Pinpoint the cell where the given text exists, returning its [x, y] midpoint coordinate. 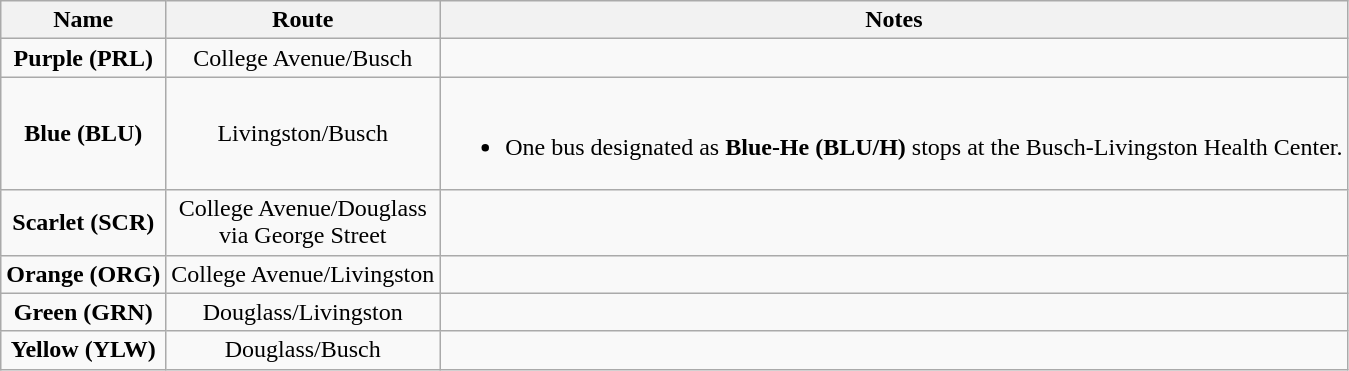
College Avenue/Livingston [303, 274]
Douglass/Busch [303, 350]
Livingston/Busch [303, 134]
Scarlet (SCR) [84, 222]
Orange (ORG) [84, 274]
College Avenue/Douglassvia George Street [303, 222]
Blue (BLU) [84, 134]
Green (GRN) [84, 312]
Purple (PRL) [84, 58]
Yellow (YLW) [84, 350]
Notes [894, 20]
Name [84, 20]
College Avenue/Busch [303, 58]
Route [303, 20]
Douglass/Livingston [303, 312]
One bus designated as Blue-He (BLU/H) stops at the Busch-Livingston Health Center. [894, 134]
